Return [x, y] of the center of cell containing provided text 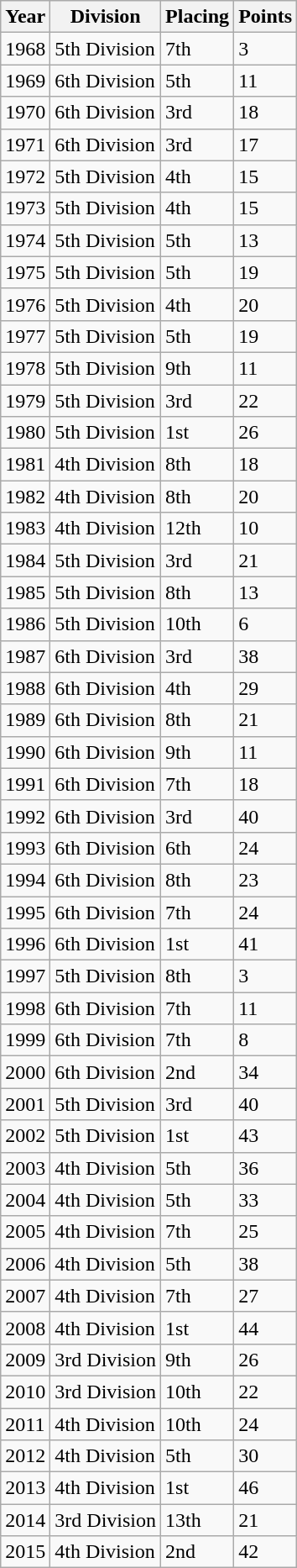
2003 [25, 1168]
1993 [25, 848]
1986 [25, 624]
1975 [25, 272]
46 [265, 1488]
10 [265, 529]
Year [25, 17]
30 [265, 1456]
1971 [25, 145]
43 [265, 1136]
2014 [25, 1520]
2004 [25, 1200]
1992 [25, 816]
2007 [25, 1296]
1976 [25, 304]
2011 [25, 1424]
1969 [25, 81]
2002 [25, 1136]
1994 [25, 880]
1996 [25, 944]
2009 [25, 1360]
44 [265, 1328]
2000 [25, 1072]
1977 [25, 336]
2001 [25, 1104]
1990 [25, 752]
33 [265, 1200]
6 [265, 624]
1995 [25, 912]
1985 [25, 592]
1974 [25, 240]
1991 [25, 784]
8 [265, 1040]
1973 [25, 208]
Division [106, 17]
1972 [25, 176]
2005 [25, 1232]
1981 [25, 465]
2010 [25, 1392]
34 [265, 1072]
1987 [25, 656]
1979 [25, 401]
36 [265, 1168]
42 [265, 1552]
27 [265, 1296]
1989 [25, 720]
1984 [25, 560]
Placing [198, 17]
1982 [25, 497]
41 [265, 944]
6th [198, 848]
1998 [25, 1008]
1988 [25, 688]
Points [265, 17]
2013 [25, 1488]
1980 [25, 433]
12th [198, 529]
2015 [25, 1552]
29 [265, 688]
1983 [25, 529]
1968 [25, 49]
1978 [25, 368]
2008 [25, 1328]
25 [265, 1232]
2006 [25, 1264]
17 [265, 145]
2012 [25, 1456]
13th [198, 1520]
1999 [25, 1040]
23 [265, 880]
1970 [25, 113]
1997 [25, 976]
